Capture the cell that displays the provided text and extract its [x, y] central coordinate. 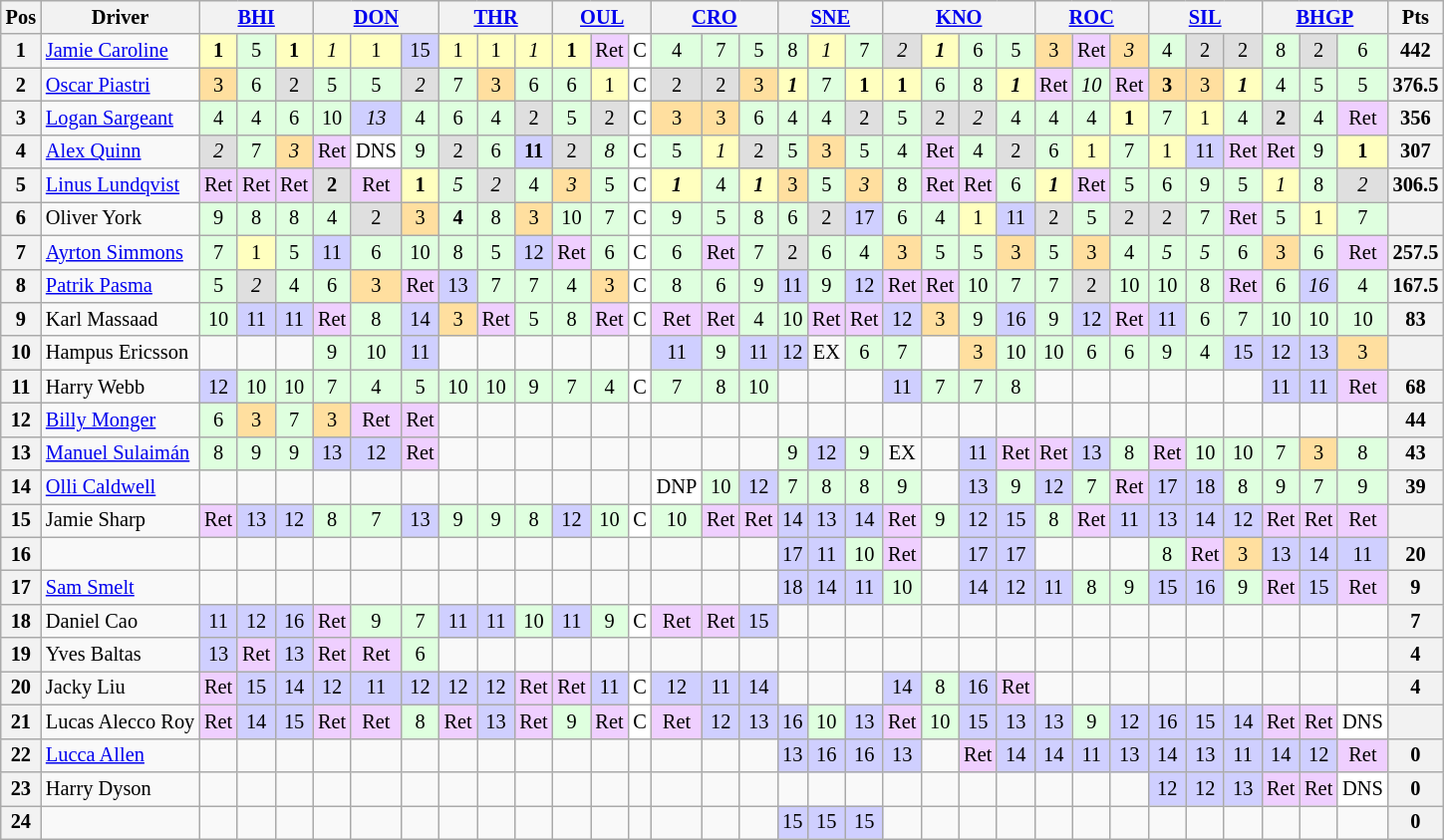
83 [1416, 319]
Yves Baltas [120, 655]
Billy Monger [120, 420]
THR [496, 17]
Daniel Cao [120, 621]
Jamie Caroline [120, 51]
Pos [21, 17]
CRO [715, 17]
Jamie Sharp [120, 520]
376.5 [1416, 85]
Karl Massaad [120, 319]
Jacky Liu [120, 688]
39 [1416, 487]
442 [1416, 51]
306.5 [1416, 185]
BHI [256, 17]
Driver [120, 17]
Oliver York [120, 218]
DNP [677, 487]
23 [21, 788]
Oscar Piastri [120, 85]
44 [1416, 420]
Linus Lundqvist [120, 185]
Hampus Ericsson [120, 353]
SNE [830, 17]
SIL [1205, 17]
21 [21, 721]
DON [376, 17]
BHGP [1324, 17]
Pts [1416, 17]
ROC [1091, 17]
307 [1416, 151]
Lucas Alecco Roy [120, 721]
Sam Smelt [120, 587]
Manuel Sulaimán [120, 453]
Lucca Allen [120, 755]
Ayrton Simmons [120, 252]
257.5 [1416, 252]
19 [21, 655]
Harry Dyson [120, 788]
22 [21, 755]
167.5 [1416, 286]
Alex Quinn [120, 151]
KNO [959, 17]
24 [21, 822]
356 [1416, 118]
Patrik Pasma [120, 286]
Logan Sargeant [120, 118]
Harry Webb [120, 387]
68 [1416, 387]
OUL [602, 17]
Olli Caldwell [120, 487]
43 [1416, 453]
